Detect which cell encompasses the target text, then output its (X, Y) center coordinate. 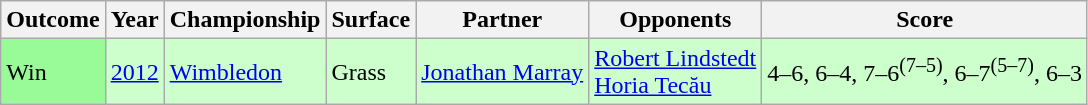
4–6, 6–4, 7–6(7–5), 6–7(5–7), 6–3 (925, 72)
Robert Lindstedt Horia Tecău (676, 72)
Wimbledon (245, 72)
Surface (371, 20)
Score (925, 20)
2012 (134, 72)
Win (53, 72)
Grass (371, 72)
Jonathan Marray (502, 72)
Partner (502, 20)
Opponents (676, 20)
Year (134, 20)
Outcome (53, 20)
Championship (245, 20)
